Return the (x, y) coordinate for the center point of the cell that contains the specified text.  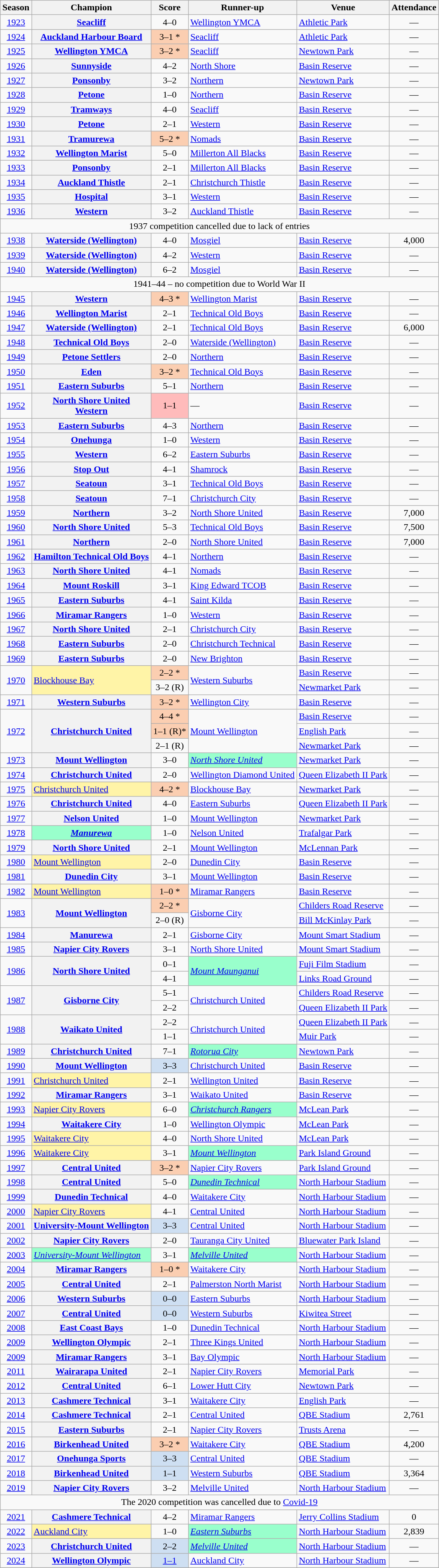
1967 (16, 629)
1937 competition cancelled due to lack of entries (219, 226)
2024 (16, 1560)
1976 (16, 804)
1931 (16, 138)
Rotorua City (242, 1051)
1989 (16, 1051)
1954 (16, 440)
1994 (16, 1124)
Attendance (414, 8)
1975 (16, 789)
Christchurch Technical (242, 643)
4–2 * (170, 789)
1928 (16, 95)
1949 (16, 357)
Hamilton Technical Old Boys (91, 556)
1969 (16, 658)
1957 (16, 484)
Champion (91, 8)
1930 (16, 124)
Stop Out (91, 469)
2005 (16, 1284)
1998 (16, 1182)
1970 (16, 680)
2017 (16, 1459)
7,500 (414, 527)
1934 (16, 182)
1997 (16, 1168)
Muir Park (343, 1037)
1925 (16, 51)
1926 (16, 66)
1984 (16, 935)
1936 (16, 211)
1971 (16, 702)
Trafalgar Park (343, 833)
Kiwitea Street (343, 1313)
1939 (16, 255)
1999 (16, 1197)
1960 (16, 527)
3–1 * (170, 37)
0–1 (170, 964)
1935 (16, 197)
Links Road Ground (343, 978)
2002 (16, 1240)
2–1 (R) (170, 746)
Lower Hutt City (242, 1386)
2023 (16, 1546)
4–3 (170, 426)
New Brighton (242, 658)
1996 (16, 1153)
Memorial Park (343, 1371)
6–1 (170, 1386)
1974 (16, 775)
2013 (16, 1401)
Palmerston North Marist (242, 1284)
1945 (16, 299)
0 (414, 1517)
1963 (16, 571)
Fuji Film Stadium (343, 964)
1924 (16, 37)
1–1 (R)* (170, 731)
McLennan Park (343, 847)
2,839 (414, 1531)
The 2020 competition was cancelled due to Covid-19 (219, 1502)
1965 (16, 600)
1977 (16, 818)
1933 (16, 167)
3–0 (170, 760)
1955 (16, 455)
Wellington United (242, 1080)
Christchurch Thistle (242, 182)
3,364 (414, 1473)
Shamrock (242, 469)
2006 (16, 1298)
1988 (16, 1029)
1992 (16, 1095)
2015 (16, 1430)
2012 (16, 1386)
Eden (91, 371)
1962 (16, 556)
1978 (16, 833)
King Edward TCOB (242, 585)
1938 (16, 240)
2007 (16, 1313)
Bay Olympic (242, 1357)
Mount Roskill (91, 585)
2021 (16, 1517)
1982 (16, 891)
1953 (16, 426)
1932 (16, 153)
Tramurewa (91, 138)
4–3 * (170, 299)
1990 (16, 1066)
1923 (16, 22)
Saint Kilda (242, 600)
1986 (16, 971)
Jerry Collins Stadium (343, 1517)
1959 (16, 513)
1952 (16, 405)
5–3 (170, 527)
2019 (16, 1488)
1958 (16, 498)
Season (16, 8)
1968 (16, 643)
Wellington Diamond United (242, 775)
Christchurch Rangers (242, 1109)
1946 (16, 313)
Tramways (91, 109)
Venue (343, 8)
1964 (16, 585)
1956 (16, 469)
2000 (16, 1211)
1980 (16, 862)
4,200 (414, 1444)
1979 (16, 847)
2,761 (414, 1415)
1950 (16, 371)
Wellington City (242, 702)
Hospital (91, 197)
1940 (16, 270)
1983 (16, 913)
4–4 * (170, 717)
1972 (16, 731)
2004 (16, 1269)
2–0 (R) (170, 920)
6,000 (414, 328)
North Shore (242, 66)
5–2 * (170, 138)
1985 (16, 949)
Runner-up (242, 8)
Mount Maunganui (242, 971)
North Shore UnitedWestern (91, 405)
6–0 (170, 1109)
Trusts Arena (343, 1430)
Score (170, 8)
1981 (16, 876)
1993 (16, 1109)
Onehunga (91, 440)
2022 (16, 1531)
1966 (16, 614)
1947 (16, 328)
1995 (16, 1139)
Auckland Harbour Board (91, 37)
2018 (16, 1473)
Sunnyside (91, 66)
1951 (16, 386)
1948 (16, 342)
1973 (16, 760)
Petone Settlers (91, 357)
1929 (16, 109)
Onehunga Sports (91, 1459)
2003 (16, 1255)
Bill McKinlay Park (343, 920)
2011 (16, 1371)
2008 (16, 1328)
Bluewater Park Island (343, 1240)
2014 (16, 1415)
East Coast Bays (91, 1328)
1961 (16, 542)
Three Kings United (242, 1342)
4,000 (414, 240)
3–2 (R) (170, 687)
1987 (16, 1000)
Tauranga City United (242, 1240)
1991 (16, 1080)
Wairarapa United (91, 1371)
2001 (16, 1226)
1941–44 – no competition due to World War II (219, 284)
2016 (16, 1444)
1927 (16, 80)
